Find where the given text appears and provide that cell's center as (x, y) coordinate. 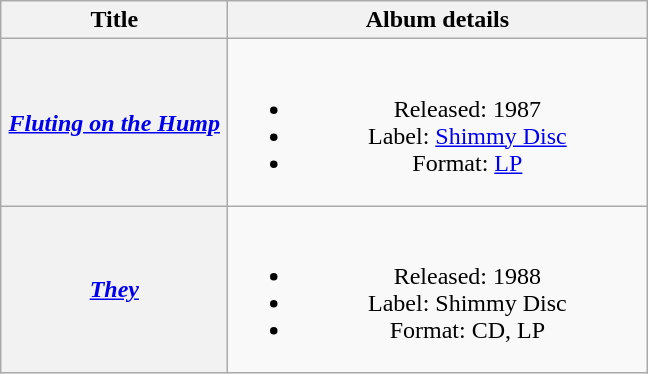
Released: 1988Label: Shimmy DiscFormat: CD, LP (438, 290)
Fluting on the Hump (114, 122)
They (114, 290)
Title (114, 20)
Album details (438, 20)
Released: 1987Label: Shimmy DiscFormat: LP (438, 122)
